Output the [X, Y] coordinate of the center of the cell containing the given text.  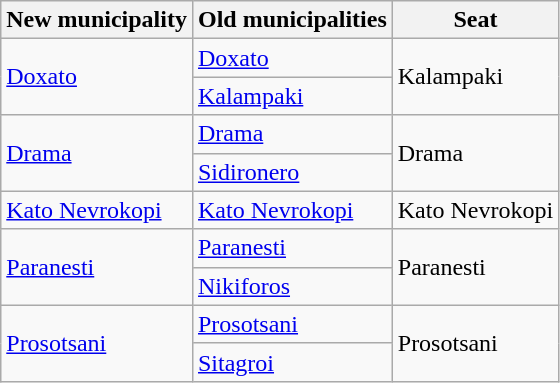
Nikiforos [292, 286]
Seat [475, 20]
New municipality [97, 20]
Old municipalities [292, 20]
Sitagroi [292, 362]
Sidironero [292, 172]
